Find where the given text appears and provide that cell's center as [X, Y] coordinate. 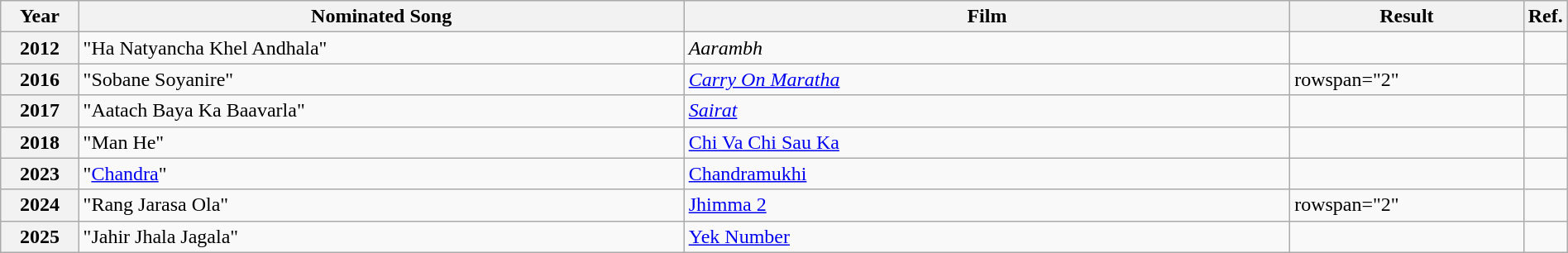
"Rang Jarasa Ola" [381, 205]
Chi Va Chi Sau Ka [987, 142]
2012 [40, 48]
"Sobane Soyanire" [381, 79]
2024 [40, 205]
"Jahir Jhala Jagala" [381, 236]
Year [40, 17]
2016 [40, 79]
"Man He" [381, 142]
Result [1408, 17]
"Ha Natyancha Khel Andhala" [381, 48]
Film [987, 17]
2017 [40, 111]
Chandramukhi [987, 174]
2018 [40, 142]
"Chandra" [381, 174]
Jhimma 2 [987, 205]
2023 [40, 174]
"Aatach Baya Ka Baavarla" [381, 111]
Nominated Song [381, 17]
Carry On Maratha [987, 79]
2025 [40, 236]
Yek Number [987, 236]
Ref. [1545, 17]
Aarambh [987, 48]
Sairat [987, 111]
